Scan for the cell matching the given text and deliver its [x, y] coordinate at center. 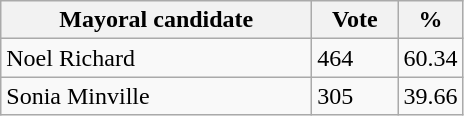
305 [355, 96]
Vote [355, 20]
60.34 [430, 58]
% [430, 20]
Sonia Minville [156, 96]
464 [355, 58]
39.66 [430, 96]
Noel Richard [156, 58]
Mayoral candidate [156, 20]
